Scan for the cell matching the given text and deliver its [x, y] coordinate at center. 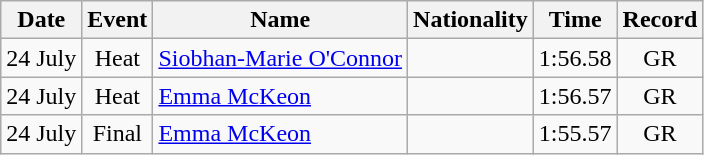
Record [660, 20]
Siobhan-Marie O'Connor [280, 58]
1:56.58 [575, 58]
1:55.57 [575, 134]
Name [280, 20]
Event [118, 20]
Final [118, 134]
Time [575, 20]
Nationality [471, 20]
1:56.57 [575, 96]
Date [42, 20]
